Extract the [X, Y] coordinate from the center of the cell holding the provided text.  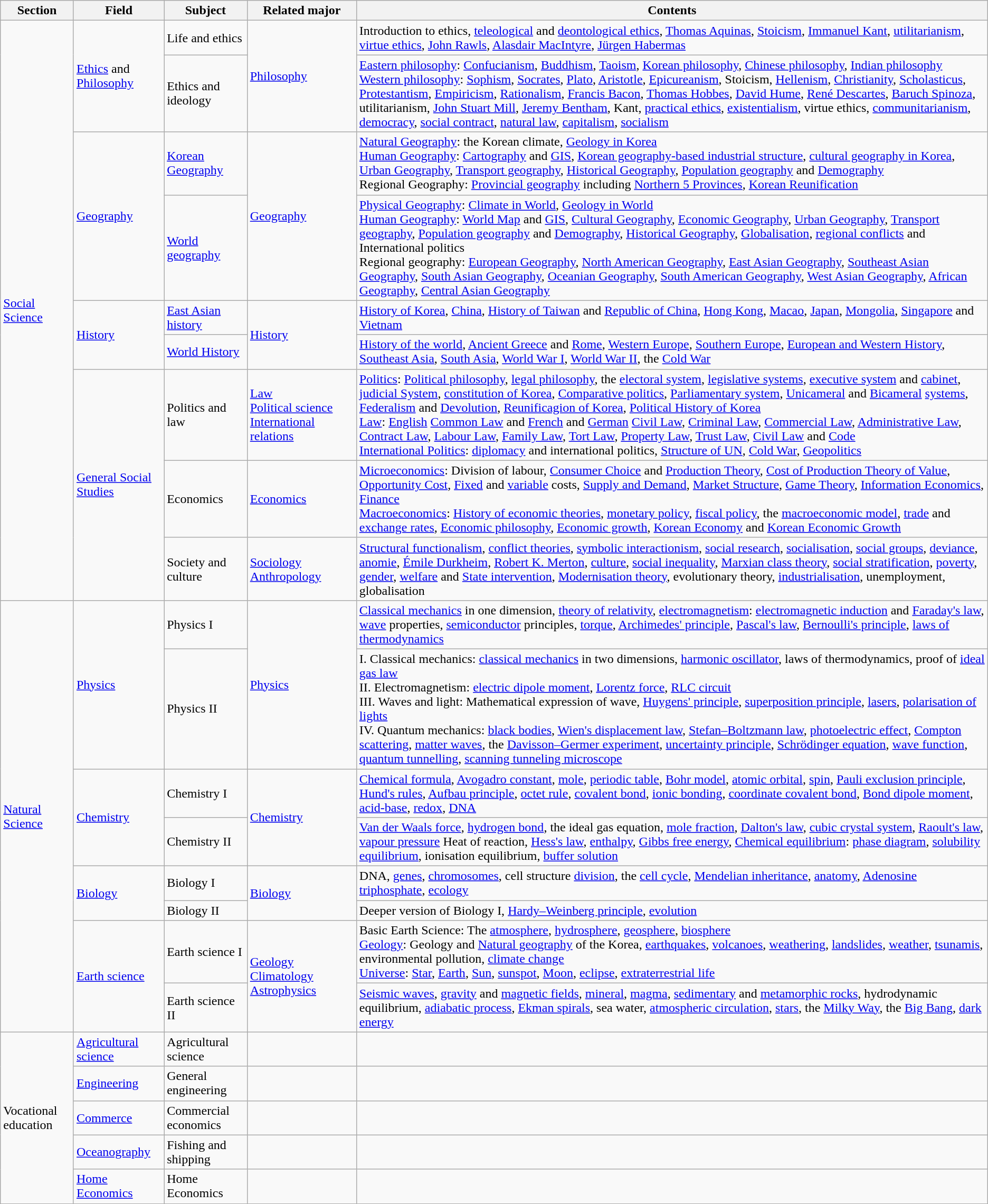
Fishing and shipping [206, 1152]
Earth science [118, 977]
Philosophy [302, 76]
Oceanography [118, 1152]
LawPolitical science International relations [302, 415]
Physics I [206, 624]
Earth science II [206, 1008]
Engineering [118, 1083]
East Asian history [206, 318]
Biology I [206, 884]
Ethics and ideology [206, 93]
Earth science I [206, 952]
Section [37, 11]
Natural Science [37, 816]
Field [118, 11]
Ethics and Philosophy [118, 76]
General Social Studies [118, 485]
Contents [672, 11]
Biology II [206, 911]
SociologyAnthropology [302, 569]
History of Korea, China, History of Taiwan and Republic of China, Hong Kong, Macao, Japan, Mongolia, Singapore and Vietnam [672, 318]
Chemistry II [206, 842]
Vocational education [37, 1118]
Physics II [206, 708]
Subject [206, 11]
Life and ethics [206, 38]
World History [206, 352]
Related major [302, 11]
Korean Geography [206, 164]
Society and culture [206, 569]
DNA, genes, chromosomes, cell structure division, the cell cycle, Mendelian inheritance, anatomy, Adenosine triphosphate, ecology [672, 884]
Commercial economics [206, 1118]
Social Science [37, 310]
Deeper version of Biology I, Hardy–Weinberg principle, evolution [672, 911]
Politics and law [206, 415]
Commerce [118, 1118]
Geology Climatology Astrophysics [302, 977]
Chemistry I [206, 793]
World geography [206, 248]
General engineering [206, 1083]
